For the text-containing cell, return its midpoint in [x, y] coordinate format. 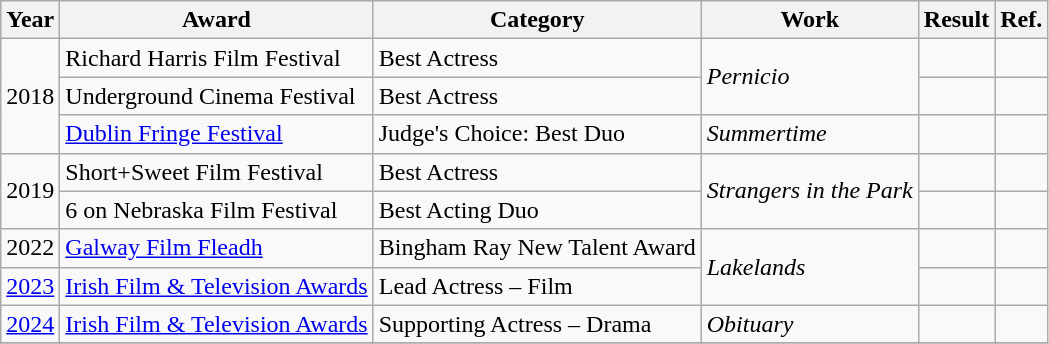
Judge's Choice: Best Duo [537, 134]
6 on Nebraska Film Festival [216, 210]
Best Acting Duo [537, 210]
2024 [30, 324]
Year [30, 20]
Pernicio [810, 77]
Obituary [810, 324]
Dublin Fringe Festival [216, 134]
Richard Harris Film Festival [216, 58]
2022 [30, 248]
2018 [30, 96]
Strangers in the Park [810, 191]
Summertime [810, 134]
Lead Actress – Film [537, 286]
2019 [30, 191]
Galway Film Fleadh [216, 248]
Underground Cinema Festival [216, 96]
2023 [30, 286]
Supporting Actress – Drama [537, 324]
Work [810, 20]
Bingham Ray New Talent Award [537, 248]
Award [216, 20]
Result [956, 20]
Lakelands [810, 267]
Short+Sweet Film Festival [216, 172]
Ref. [1022, 20]
Category [537, 20]
